Return [x, y] of the center of cell containing provided text 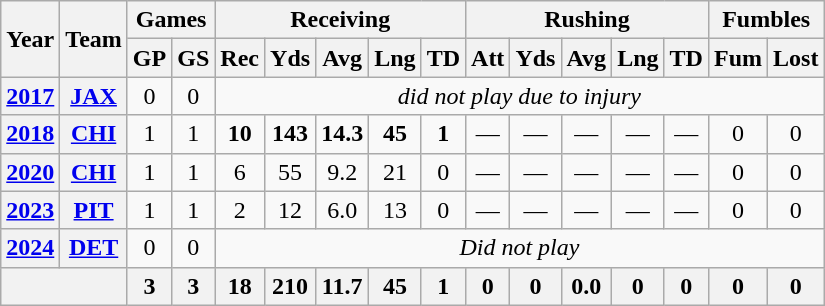
2018 [30, 134]
2 [240, 210]
12 [290, 210]
2020 [30, 172]
2017 [30, 96]
Games [170, 20]
Rec [240, 58]
Fum [738, 58]
14.3 [342, 134]
PIT [94, 210]
Rushing [588, 20]
2023 [30, 210]
Att [488, 58]
11.7 [342, 286]
6 [240, 172]
55 [290, 172]
GS [194, 58]
9.2 [342, 172]
Team [94, 39]
Fumbles [766, 20]
21 [395, 172]
JAX [94, 96]
0.0 [586, 286]
2024 [30, 248]
GP [149, 58]
6.0 [342, 210]
Did not play [520, 248]
10 [240, 134]
DET [94, 248]
143 [290, 134]
did not play due to injury [520, 96]
Receiving [340, 20]
210 [290, 286]
Year [30, 39]
18 [240, 286]
Lost [796, 58]
13 [395, 210]
